Find where the given text appears and provide that cell's center as (x, y) coordinate. 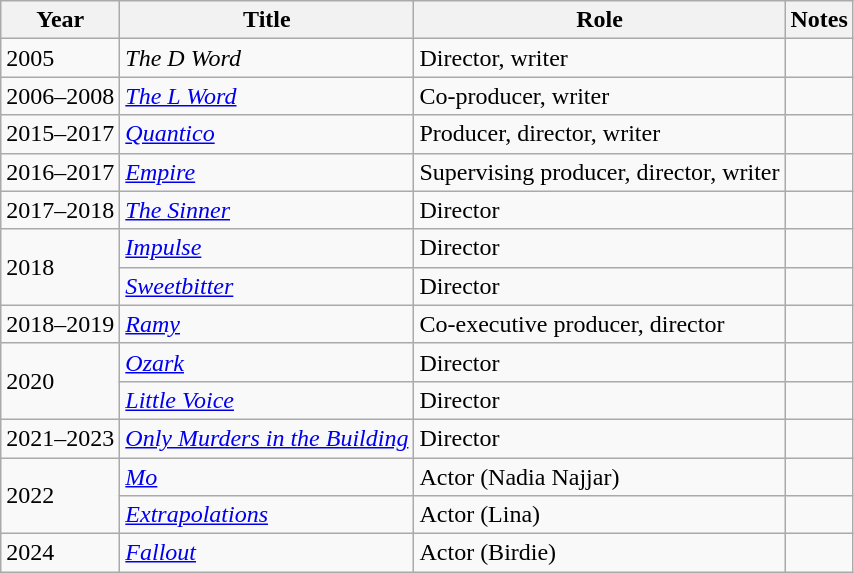
2015–2017 (60, 134)
Mo (267, 477)
2020 (60, 381)
2006–2008 (60, 96)
Actor (Birdie) (600, 553)
Empire (267, 172)
Title (267, 20)
Year (60, 20)
Fallout (267, 553)
Ozark (267, 362)
The Sinner (267, 210)
Co-producer, writer (600, 96)
2005 (60, 58)
2018–2019 (60, 324)
Supervising producer, director, writer (600, 172)
Co-executive producer, director (600, 324)
Actor (Nadia Najjar) (600, 477)
Quantico (267, 134)
2018 (60, 267)
Ramy (267, 324)
Sweetbitter (267, 286)
2024 (60, 553)
Role (600, 20)
2022 (60, 496)
Director, writer (600, 58)
Notes (819, 20)
Actor (Lina) (600, 515)
Only Murders in the Building (267, 438)
2017–2018 (60, 210)
The D Word (267, 58)
Producer, director, writer (600, 134)
Impulse (267, 248)
The L Word (267, 96)
2021–2023 (60, 438)
Little Voice (267, 400)
2016–2017 (60, 172)
Extrapolations (267, 515)
